For the text-containing cell, return its midpoint in [x, y] coordinate format. 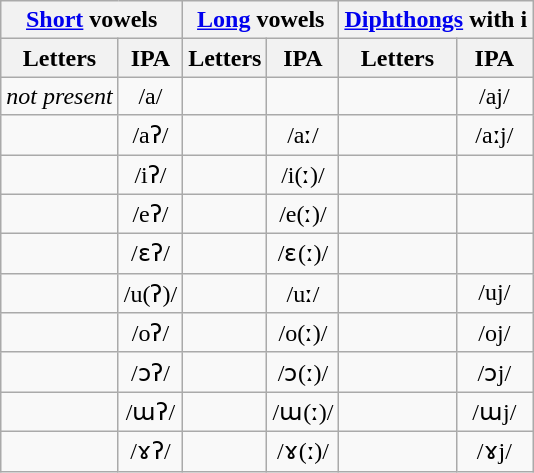
/aʔ/ [150, 135]
/ɯʔ/ [150, 412]
/i(ː)/ [303, 174]
/aj/ [494, 96]
/e(ː)/ [303, 214]
/eʔ/ [150, 214]
/iʔ/ [150, 174]
/ɛ(ː)/ [303, 254]
/u(ʔ)/ [150, 293]
/o(ː)/ [303, 333]
/uj/ [494, 293]
/a/ [150, 96]
/ɯj/ [494, 412]
/ɤʔ/ [150, 451]
Long vowels [261, 20]
Short vowels [92, 20]
/aːj/ [494, 135]
/ɛʔ/ [150, 254]
/oj/ [494, 333]
/oʔ/ [150, 333]
/aː/ [303, 135]
/ɔʔ/ [150, 372]
/ɤ(ː)/ [303, 451]
/ɔ(ː)/ [303, 372]
/ɯ(ː)/ [303, 412]
/uː/ [303, 293]
not present [60, 96]
/ɔj/ [494, 372]
Diphthongs with i [436, 20]
/ɤj/ [494, 451]
